Return the [X, Y] coordinate for the center point of the cell that contains the specified text.  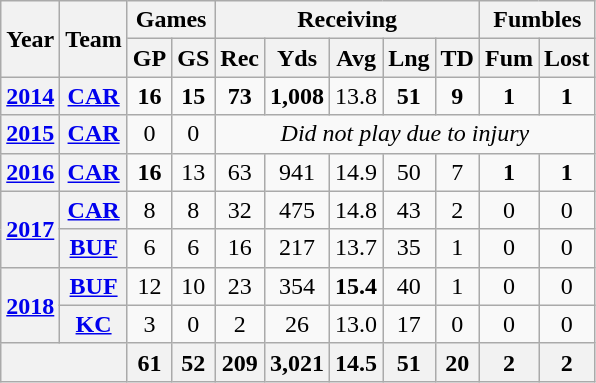
KC [94, 324]
2016 [30, 172]
73 [240, 96]
43 [409, 210]
17 [409, 324]
13.8 [356, 96]
Lng [409, 58]
14.5 [356, 362]
13.7 [356, 248]
32 [240, 210]
Year [30, 39]
Games [170, 20]
Fum [508, 58]
9 [457, 96]
13.0 [356, 324]
Fumbles [536, 20]
354 [298, 286]
10 [194, 286]
2014 [30, 96]
3,021 [298, 362]
50 [409, 172]
Yds [298, 58]
2018 [30, 305]
14.9 [356, 172]
Team [94, 39]
1,008 [298, 96]
TD [457, 58]
35 [409, 248]
GP [149, 58]
Avg [356, 58]
12 [149, 286]
61 [149, 362]
GS [194, 58]
2017 [30, 229]
7 [457, 172]
15 [194, 96]
209 [240, 362]
217 [298, 248]
Lost [567, 58]
63 [240, 172]
475 [298, 210]
52 [194, 362]
941 [298, 172]
13 [194, 172]
15.4 [356, 286]
Receiving [348, 20]
40 [409, 286]
20 [457, 362]
26 [298, 324]
14.8 [356, 210]
Rec [240, 58]
3 [149, 324]
Did not play due to injury [405, 134]
23 [240, 286]
2015 [30, 134]
